Output the (x, y) coordinate of the center of the cell containing the given text.  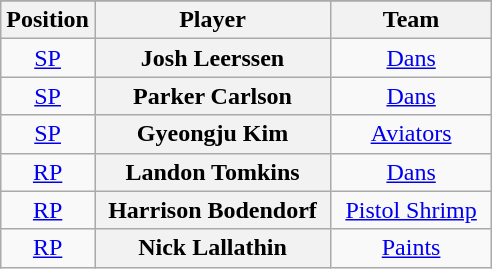
Landon Tomkins (212, 172)
Team (412, 20)
Player (212, 20)
Harrison Bodendorf (212, 210)
Pistol Shrimp (412, 210)
Paints (412, 248)
Nick Lallathin (212, 248)
Gyeongju Kim (212, 134)
Aviators (412, 134)
Parker Carlson (212, 96)
Position (48, 20)
Josh Leerssen (212, 58)
